Capture the cell that displays the provided text and extract its [X, Y] central coordinate. 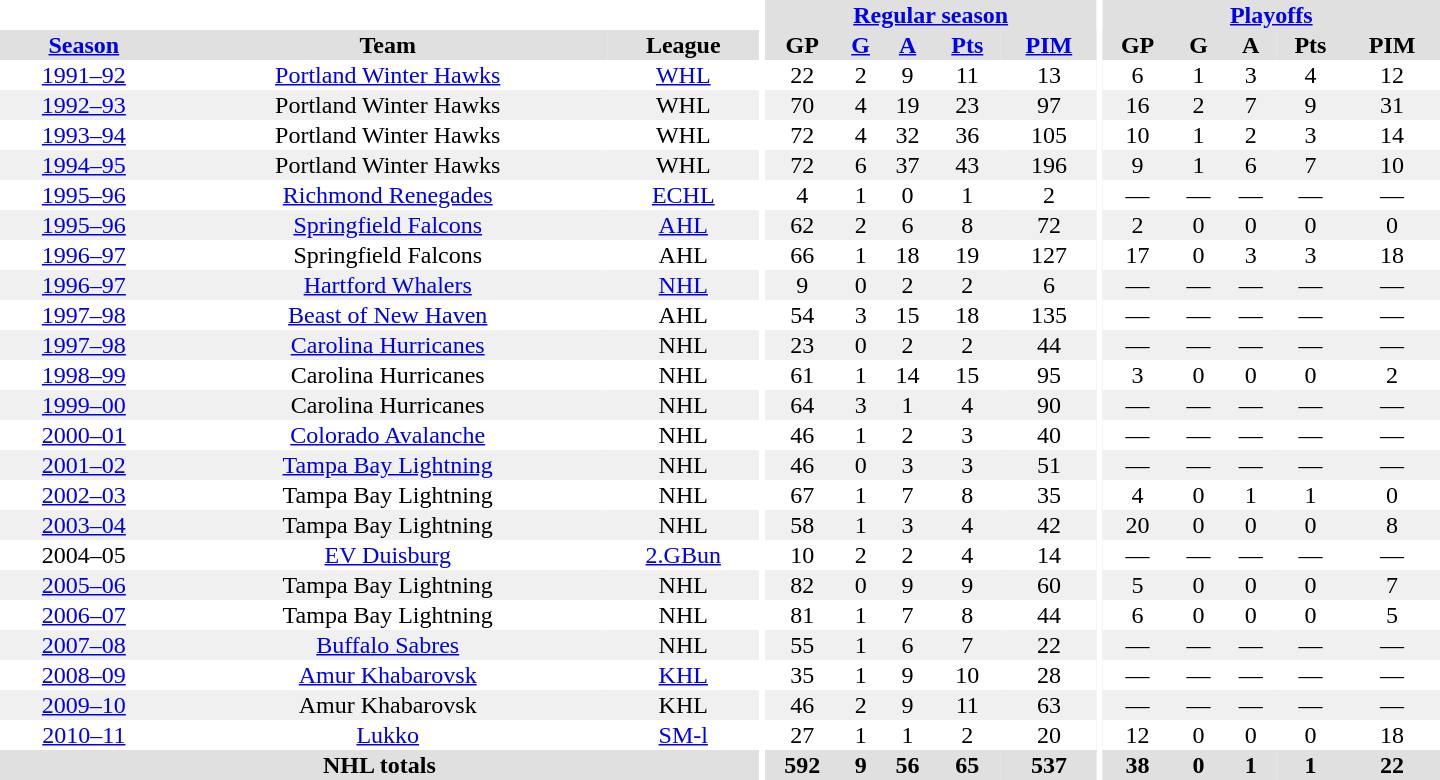
51 [1049, 465]
Season [84, 45]
Playoffs [1272, 15]
2001–02 [84, 465]
Richmond Renegades [388, 195]
40 [1049, 435]
62 [802, 225]
60 [1049, 585]
Lukko [388, 735]
64 [802, 405]
127 [1049, 255]
NHL totals [380, 765]
SM-l [684, 735]
105 [1049, 135]
2006–07 [84, 615]
2009–10 [84, 705]
2003–04 [84, 525]
97 [1049, 105]
2008–09 [84, 675]
League [684, 45]
2007–08 [84, 645]
Beast of New Haven [388, 315]
43 [968, 165]
Buffalo Sabres [388, 645]
32 [908, 135]
592 [802, 765]
95 [1049, 375]
63 [1049, 705]
1992–93 [84, 105]
90 [1049, 405]
67 [802, 495]
Hartford Whalers [388, 285]
61 [802, 375]
ECHL [684, 195]
82 [802, 585]
2.GBun [684, 555]
2000–01 [84, 435]
27 [802, 735]
28 [1049, 675]
31 [1392, 105]
1998–99 [84, 375]
1993–94 [84, 135]
Regular season [931, 15]
1994–95 [84, 165]
196 [1049, 165]
EV Duisburg [388, 555]
2004–05 [84, 555]
16 [1138, 105]
537 [1049, 765]
37 [908, 165]
Colorado Avalanche [388, 435]
1999–00 [84, 405]
13 [1049, 75]
81 [802, 615]
1991–92 [84, 75]
56 [908, 765]
65 [968, 765]
2010–11 [84, 735]
42 [1049, 525]
70 [802, 105]
55 [802, 645]
58 [802, 525]
54 [802, 315]
135 [1049, 315]
66 [802, 255]
Team [388, 45]
17 [1138, 255]
36 [968, 135]
2002–03 [84, 495]
2005–06 [84, 585]
38 [1138, 765]
